From the cell containing the given text, extract its center point as [X, Y] coordinate. 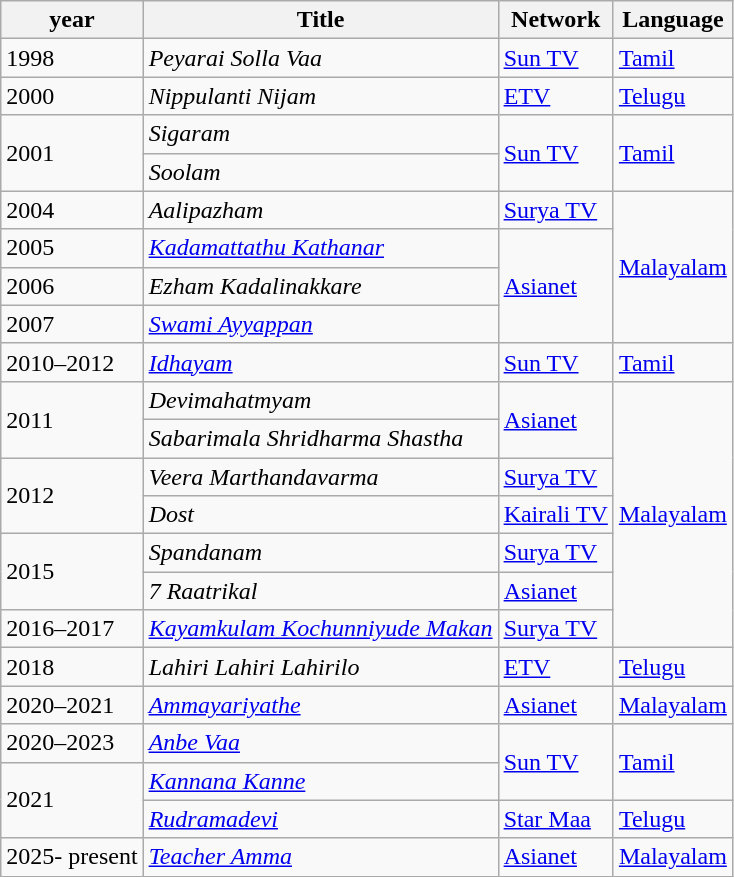
2000 [72, 96]
2018 [72, 667]
Anbe Vaa [320, 743]
Spandanam [320, 553]
Devimahatmyam [320, 400]
Star Maa [556, 819]
7 Raatrikal [320, 591]
2005 [72, 248]
Veera Marthandavarma [320, 477]
Kairali TV [556, 515]
Dost [320, 515]
Teacher Amma [320, 857]
Kayamkulam Kochunniyude Makan [320, 629]
Idhayam [320, 362]
Nippulanti Nijam [320, 96]
Kadamattathu Kathanar [320, 248]
1998 [72, 58]
2010–2012 [72, 362]
Soolam [320, 172]
2006 [72, 286]
2001 [72, 153]
2021 [72, 800]
2004 [72, 210]
2015 [72, 572]
Sigaram [320, 134]
Title [320, 20]
Swami Ayyappan [320, 324]
2012 [72, 496]
Kannana Kanne [320, 781]
Sabarimala Shridharma Shastha [320, 438]
2025- present [72, 857]
Ammayariyathe [320, 705]
Aalipazham [320, 210]
Rudramadevi [320, 819]
2011 [72, 419]
Language [672, 20]
2020–2021 [72, 705]
2007 [72, 324]
Ezham Kadalinakkare [320, 286]
Peyarai Solla Vaa [320, 58]
Lahiri Lahiri Lahirilo [320, 667]
Network [556, 20]
2020–2023 [72, 743]
2016–2017 [72, 629]
year [72, 20]
